Return the [X, Y] coordinate for the center point of the cell that contains the specified text.  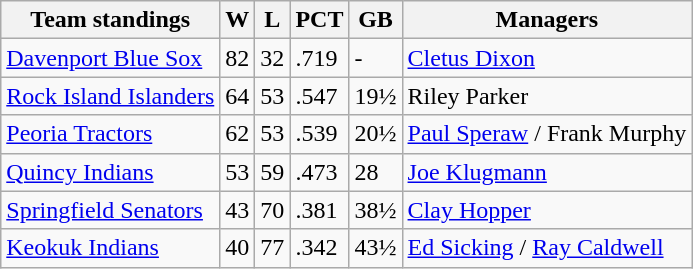
.547 [320, 96]
Keokuk Indians [110, 248]
L [272, 20]
.381 [320, 210]
Ed Sicking / Ray Caldwell [547, 248]
.719 [320, 58]
40 [238, 248]
43½ [376, 248]
62 [238, 134]
Quincy Indians [110, 172]
Clay Hopper [547, 210]
Team standings [110, 20]
Peoria Tractors [110, 134]
Managers [547, 20]
- [376, 58]
PCT [320, 20]
Riley Parker [547, 96]
28 [376, 172]
43 [238, 210]
Paul Speraw / Frank Murphy [547, 134]
W [238, 20]
59 [272, 172]
77 [272, 248]
Springfield Senators [110, 210]
Cletus Dixon [547, 58]
GB [376, 20]
Joe Klugmann [547, 172]
19½ [376, 96]
Rock Island Islanders [110, 96]
70 [272, 210]
.539 [320, 134]
64 [238, 96]
32 [272, 58]
20½ [376, 134]
Davenport Blue Sox [110, 58]
82 [238, 58]
38½ [376, 210]
.473 [320, 172]
.342 [320, 248]
